Extract the (x, y) coordinate from the center of the cell holding the provided text.  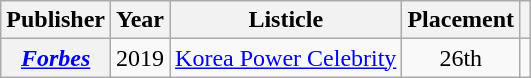
Year (140, 20)
2019 (140, 58)
26th (461, 58)
Korea Power Celebrity (286, 58)
Publisher (56, 20)
Listicle (286, 20)
Forbes (56, 58)
Placement (461, 20)
